Scan for the cell matching the given text and deliver its [x, y] coordinate at center. 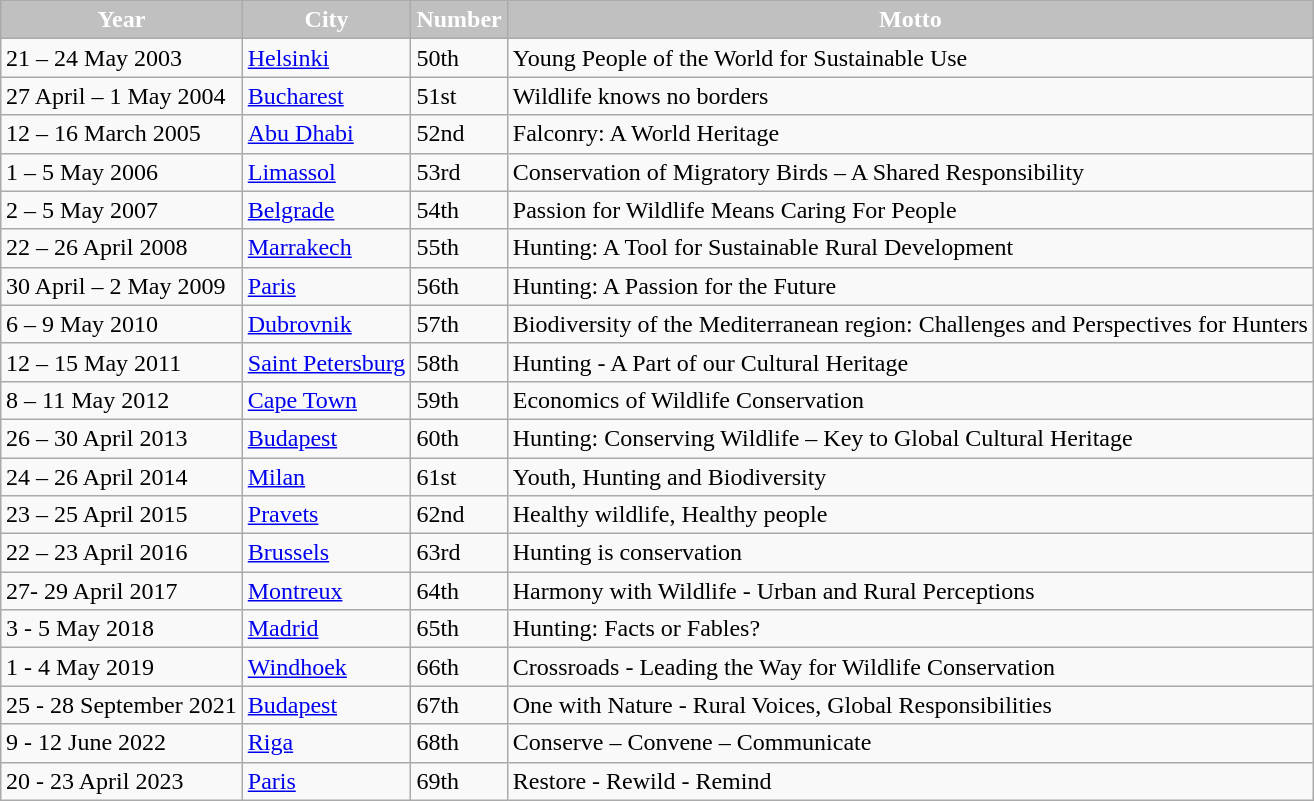
69th [459, 781]
51st [459, 96]
63rd [459, 553]
54th [459, 210]
9 - 12 June 2022 [122, 743]
Young People of the World for Sustainable Use [910, 58]
61st [459, 477]
3 - 5 May 2018 [122, 629]
Limassol [326, 172]
Motto [910, 20]
25 - 28 September 2021 [122, 705]
Healthy wildlife, Healthy people [910, 515]
Abu Dhabi [326, 134]
Saint Petersburg [326, 362]
68th [459, 743]
Conserve – Convene – Communicate [910, 743]
20 - 23 April 2023 [122, 781]
Economics of Wildlife Conservation [910, 400]
67th [459, 705]
23 – 25 April 2015 [122, 515]
57th [459, 324]
12 – 16 March 2005 [122, 134]
Conservation of Migratory Birds – A Shared Responsibility [910, 172]
24 – 26 April 2014 [122, 477]
Riga [326, 743]
Windhoek [326, 667]
Restore - Rewild - Remind [910, 781]
Biodiversity of the Mediterranean region: Challenges and Perspectives for Hunters [910, 324]
Hunting - A Part of our Cultural Heritage [910, 362]
Wildlife knows no borders [910, 96]
Helsinki [326, 58]
22 – 23 April 2016 [122, 553]
52nd [459, 134]
Crossroads - Leading the Way for Wildlife Conservation [910, 667]
Falconry: A World Heritage [910, 134]
Hunting: Facts or Fables? [910, 629]
26 – 30 April 2013 [122, 438]
21 – 24 May 2003 [122, 58]
Year [122, 20]
66th [459, 667]
Brussels [326, 553]
30 April – 2 May 2009 [122, 286]
Hunting: Conserving Wildlife – Key to Global Cultural Heritage [910, 438]
56th [459, 286]
59th [459, 400]
53rd [459, 172]
64th [459, 591]
Number [459, 20]
2 – 5 May 2007 [122, 210]
Milan [326, 477]
55th [459, 248]
60th [459, 438]
Hunting: A Passion for the Future [910, 286]
22 – 26 April 2008 [122, 248]
Harmony with Wildlife - Urban and Rural Perceptions [910, 591]
58th [459, 362]
City [326, 20]
12 – 15 May 2011 [122, 362]
65th [459, 629]
1 – 5 May 2006 [122, 172]
Marrakech [326, 248]
One with Nature - Rural Voices, Global Responsibilities [910, 705]
6 – 9 May 2010 [122, 324]
Bucharest [326, 96]
Dubrovnik [326, 324]
50th [459, 58]
Cape Town [326, 400]
1 - 4 May 2019 [122, 667]
Youth, Hunting and Biodiversity [910, 477]
Hunting is conservation [910, 553]
Hunting: A Tool for Sustainable Rural Development [910, 248]
62nd [459, 515]
Belgrade [326, 210]
27- 29 April 2017 [122, 591]
8 – 11 May 2012 [122, 400]
Pravets [326, 515]
Madrid [326, 629]
Montreux [326, 591]
Passion for Wildlife Means Caring For People [910, 210]
27 April – 1 May 2004 [122, 96]
